Pinpoint the cell where the given text exists, returning its (X, Y) midpoint coordinate. 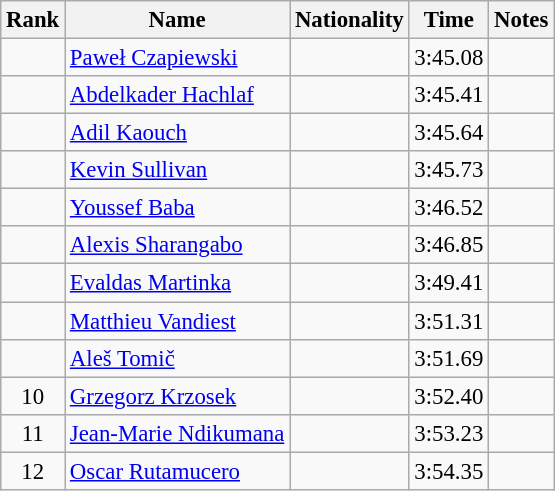
3:49.41 (449, 283)
11 (33, 433)
Time (449, 20)
12 (33, 471)
3:52.40 (449, 396)
Alexis Sharangabo (178, 245)
Matthieu Vandiest (178, 321)
Aleš Tomič (178, 358)
3:51.69 (449, 358)
Grzegorz Krzosek (178, 396)
3:54.35 (449, 471)
3:51.31 (449, 321)
Adil Kaouch (178, 133)
Jean-Marie Ndikumana (178, 433)
Youssef Baba (178, 208)
Nationality (350, 20)
10 (33, 396)
3:45.64 (449, 133)
3:53.23 (449, 433)
3:45.41 (449, 95)
Rank (33, 20)
Paweł Czapiewski (178, 58)
Kevin Sullivan (178, 170)
Evaldas Martinka (178, 283)
Name (178, 20)
Notes (522, 20)
Abdelkader Hachlaf (178, 95)
Oscar Rutamucero (178, 471)
3:45.73 (449, 170)
3:46.85 (449, 245)
3:46.52 (449, 208)
3:45.08 (449, 58)
